Return [x, y] of the center of cell containing provided text 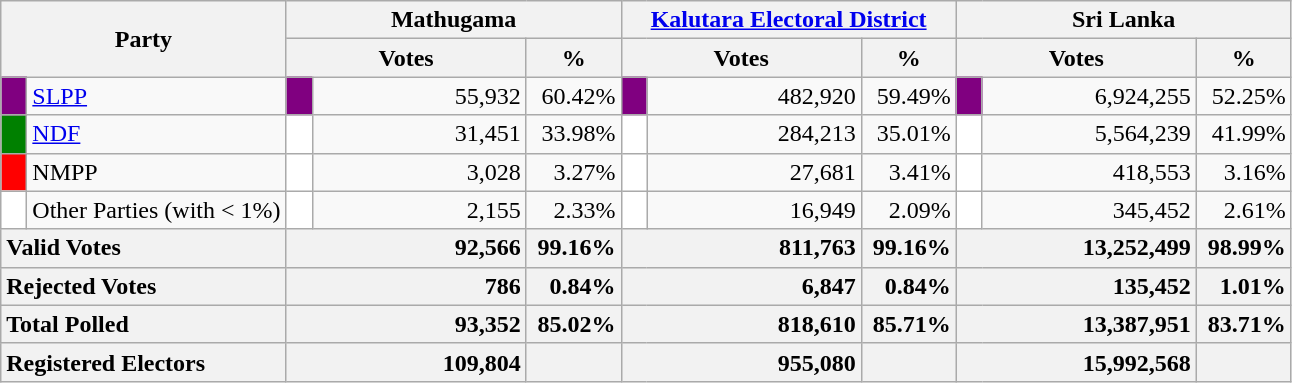
59.49% [908, 96]
85.02% [574, 324]
93,352 [406, 324]
60.42% [574, 96]
83.71% [1244, 324]
85.71% [908, 324]
52.25% [1244, 96]
109,804 [406, 362]
3.41% [908, 172]
2,155 [419, 210]
41.99% [1244, 134]
13,387,951 [1076, 324]
418,553 [1089, 172]
5,564,239 [1089, 134]
Party [144, 39]
55,932 [419, 96]
811,763 [741, 248]
NMPP [156, 172]
13,252,499 [1076, 248]
3,028 [419, 172]
284,213 [754, 134]
786 [406, 286]
2.61% [1244, 210]
818,610 [741, 324]
Rejected Votes [144, 286]
Total Polled [144, 324]
Kalutara Electoral District [788, 20]
135,452 [1076, 286]
27,681 [754, 172]
Registered Electors [144, 362]
Other Parties (with < 1%) [156, 210]
2.33% [574, 210]
6,924,255 [1089, 96]
482,920 [754, 96]
SLPP [156, 96]
3.27% [574, 172]
16,949 [754, 210]
Sri Lanka [1124, 20]
2.09% [908, 210]
6,847 [741, 286]
955,080 [741, 362]
31,451 [419, 134]
1.01% [1244, 286]
92,566 [406, 248]
98.99% [1244, 248]
345,452 [1089, 210]
3.16% [1244, 172]
15,992,568 [1076, 362]
NDF [156, 134]
Mathugama [454, 20]
35.01% [908, 134]
33.98% [574, 134]
Valid Votes [144, 248]
